Scan for the cell matching the given text and deliver its [X, Y] coordinate at center. 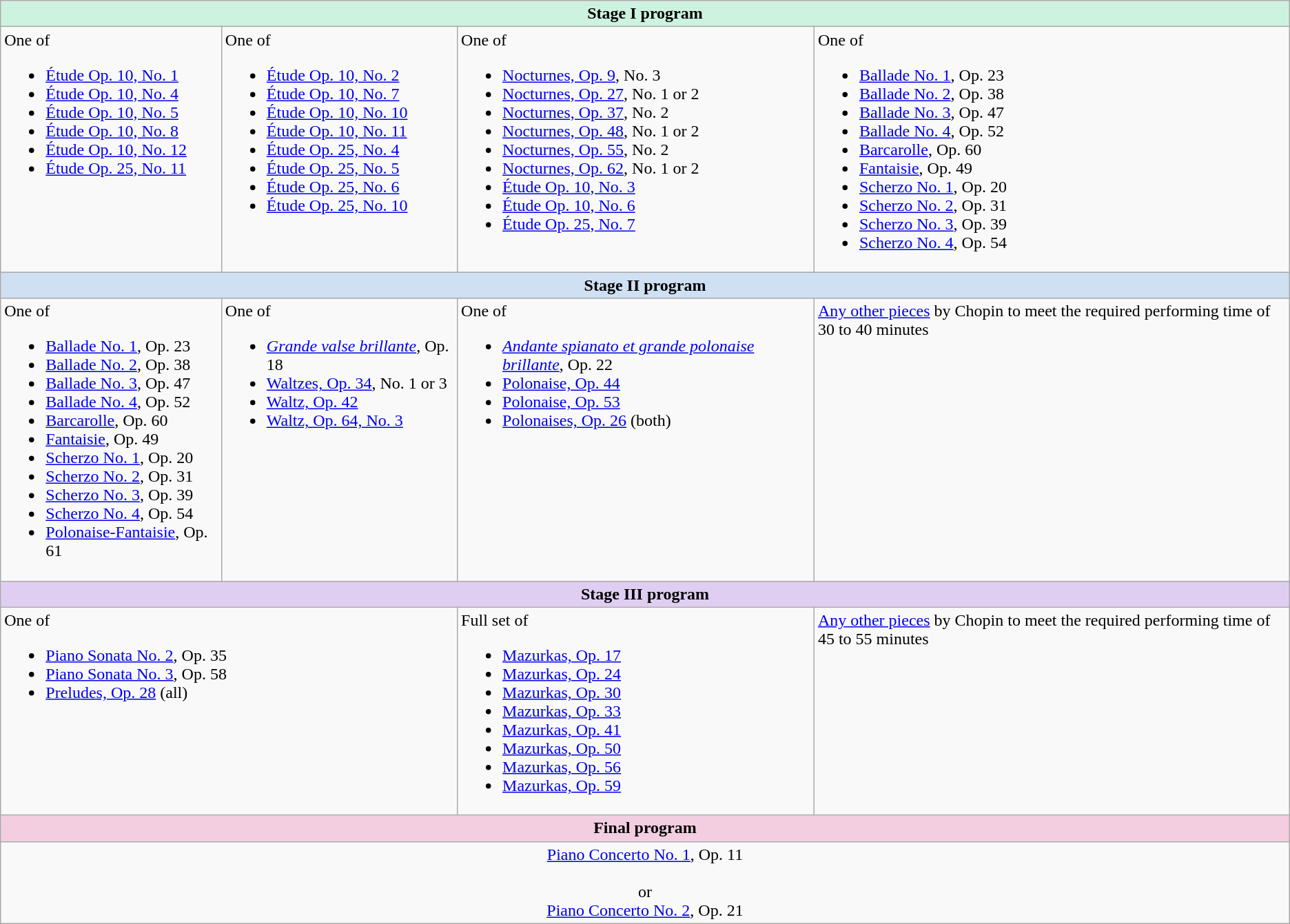
Full set ofMazurkas, Op. 17Mazurkas, Op. 24Mazurkas, Op. 30Mazurkas, Op. 33Mazurkas, Op. 41Mazurkas, Op. 50Mazurkas, Op. 56Mazurkas, Op. 59 [636, 711]
One ofGrande valse brillante, Op. 18Waltzes, Op. 34, No. 1 or 3Waltz, Op. 42Waltz, Op. 64, No. 3 [339, 440]
Any other pieces by Chopin to meet the required performing time of 45 to 55 minutes [1052, 711]
Stage I program [645, 14]
Any other pieces by Chopin to meet the required performing time of 30 to 40 minutes [1052, 440]
Piano Concerto No. 1, Op. 11or Piano Concerto No. 2, Op. 21 [645, 882]
One ofÉtude Op. 10, No. 1Étude Op. 10, No. 4Étude Op. 10, No. 5Étude Op. 10, No. 8Étude Op. 10, No. 12Étude Op. 25, No. 11 [112, 150]
One ofAndante spianato et grande polonaise brillante, Op. 22Polonaise, Op. 44Polonaise, Op. 53Polonaises, Op. 26 (both) [636, 440]
Stage II program [645, 285]
One ofPiano Sonata No. 2, Op. 35Piano Sonata No. 3, Op. 58Preludes, Op. 28 (all) [229, 711]
Final program [645, 828]
Stage III program [645, 594]
